Capture the cell that displays the provided text and extract its (x, y) central coordinate. 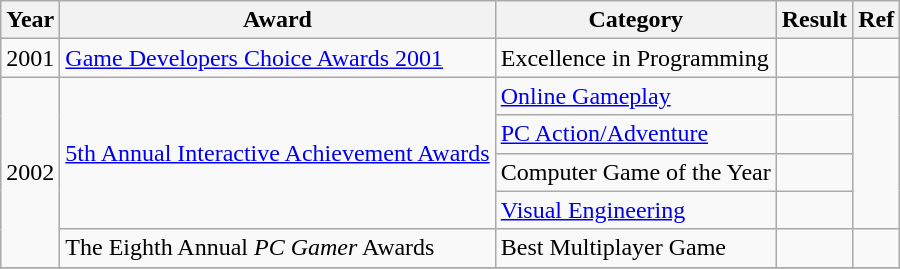
Visual Engineering (636, 210)
PC Action/Adventure (636, 134)
2001 (30, 58)
Best Multiplayer Game (636, 248)
The Eighth Annual PC Gamer Awards (278, 248)
Game Developers Choice Awards 2001 (278, 58)
Computer Game of the Year (636, 172)
Award (278, 20)
5th Annual Interactive Achievement Awards (278, 153)
Result (814, 20)
Online Gameplay (636, 96)
2002 (30, 172)
Year (30, 20)
Ref (876, 20)
Category (636, 20)
Excellence in Programming (636, 58)
